Capture the cell that displays the provided text and extract its (x, y) central coordinate. 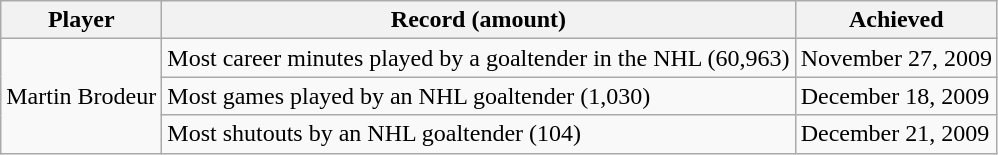
Most shutouts by an NHL goaltender (104) (478, 134)
November 27, 2009 (896, 58)
Most career minutes played by a goaltender in the NHL (60,963) (478, 58)
Player (82, 20)
Record (amount) (478, 20)
December 21, 2009 (896, 134)
Most games played by an NHL goaltender (1,030) (478, 96)
Martin Brodeur (82, 96)
Achieved (896, 20)
December 18, 2009 (896, 96)
